Extract the [x, y] coordinate from the center of the cell holding the provided text.  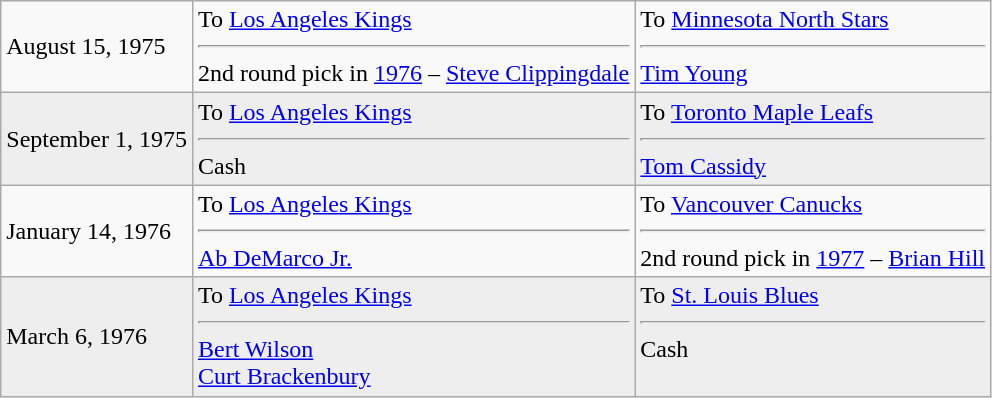
To Los Angeles KingsAb DeMarco Jr. [413, 231]
To Los Angeles KingsCash [413, 139]
September 1, 1975 [97, 139]
To Vancouver Canucks2nd round pick in 1977 – Brian Hill [813, 231]
March 6, 1976 [97, 336]
To St. Louis BluesCash [813, 336]
To Los Angeles Kings2nd round pick in 1976 – Steve Clippingdale [413, 47]
January 14, 1976 [97, 231]
To Toronto Maple LeafsTom Cassidy [813, 139]
To Los Angeles KingsBert Wilson Curt Brackenbury [413, 336]
To Minnesota North StarsTim Young [813, 47]
August 15, 1975 [97, 47]
